Find where the given text appears and provide that cell's center as (X, Y) coordinate. 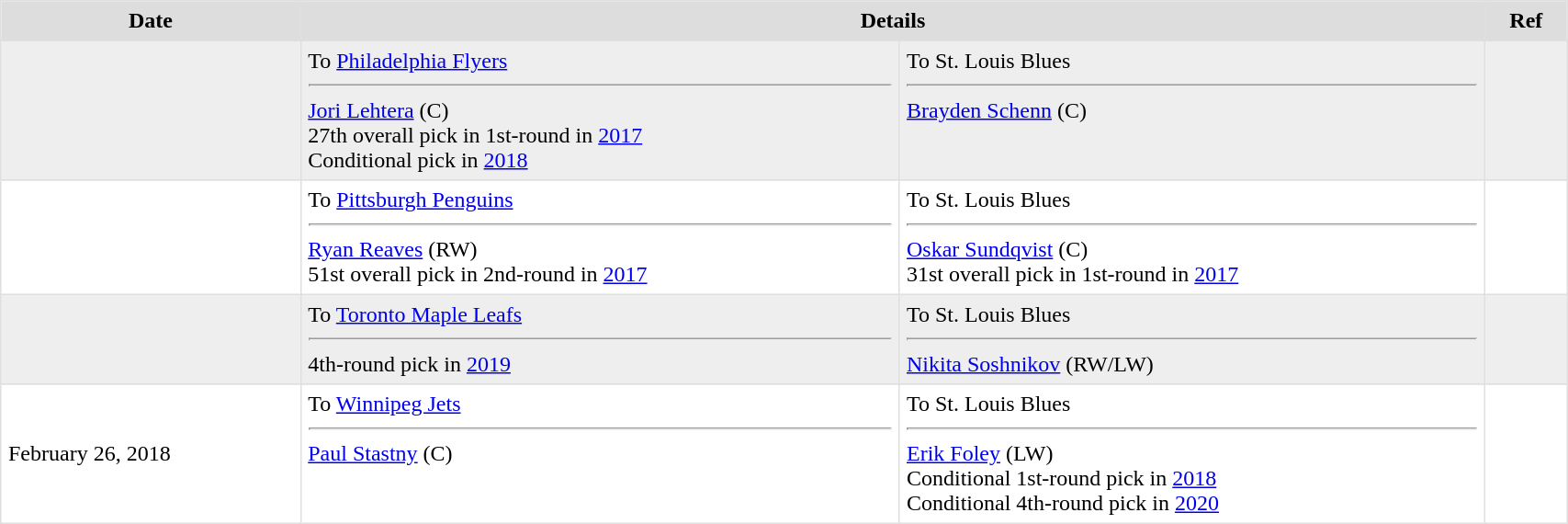
To St. Louis Blues Nikita Soshnikov (RW/LW) (1192, 339)
To St. Louis BluesErik Foley (LW)Conditional 1st-round pick in 2018Conditional 4th-round pick in 2020 (1192, 454)
To Philadelphia FlyersJori Lehtera (C)27th overall pick in 1st-round in 2017Conditional pick in 2018 (600, 110)
To Toronto Maple Leafs4th-round pick in 2019 (600, 339)
To St. Louis Blues Oskar Sundqvist (C)31st overall pick in 1st-round in 2017 (1192, 237)
To Winnipeg JetsPaul Stastny (C) (600, 454)
Date (151, 21)
Details (893, 21)
To St. Louis Blues Brayden Schenn (C) (1192, 110)
Ref (1527, 21)
To Pittsburgh PenguinsRyan Reaves (RW)51st overall pick in 2nd-round in 2017 (600, 237)
February 26, 2018 (151, 454)
